Identify which cell holds the provided text, then report its (x, y) central coordinate. 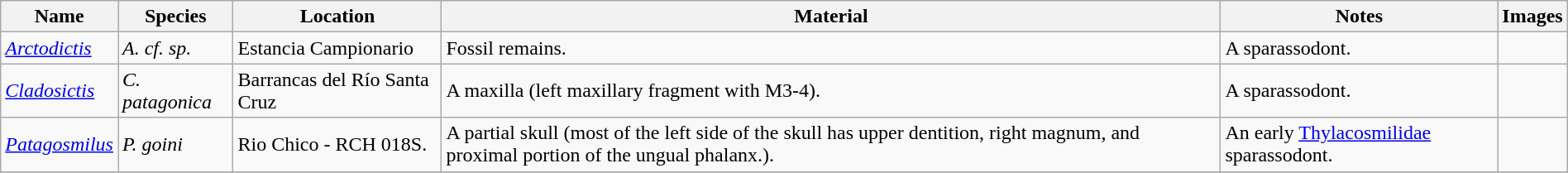
Barrancas del Río Santa Cruz (337, 91)
P. goini (175, 144)
C. patagonica (175, 91)
Location (337, 17)
Fossil remains. (831, 48)
Estancia Campionario (337, 48)
Patagosmilus (60, 144)
A partial skull (most of the left side of the skull has upper dentition, right magnum, and proximal portion of the ungual phalanx.). (831, 144)
Name (60, 17)
A. cf. sp. (175, 48)
Material (831, 17)
Species (175, 17)
Notes (1360, 17)
Cladosictis (60, 91)
Arctodictis (60, 48)
Images (1532, 17)
Rio Chico - RCH 018S. (337, 144)
An early Thylacosmilidae sparassodont. (1360, 144)
A maxilla (left maxillary fragment with M3-4). (831, 91)
